Output the [X, Y] coordinate of the center of the cell containing the given text.  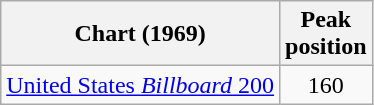
160 [326, 85]
Peakposition [326, 34]
United States Billboard 200 [140, 85]
Chart (1969) [140, 34]
